For the text-containing cell, return its midpoint in [x, y] coordinate format. 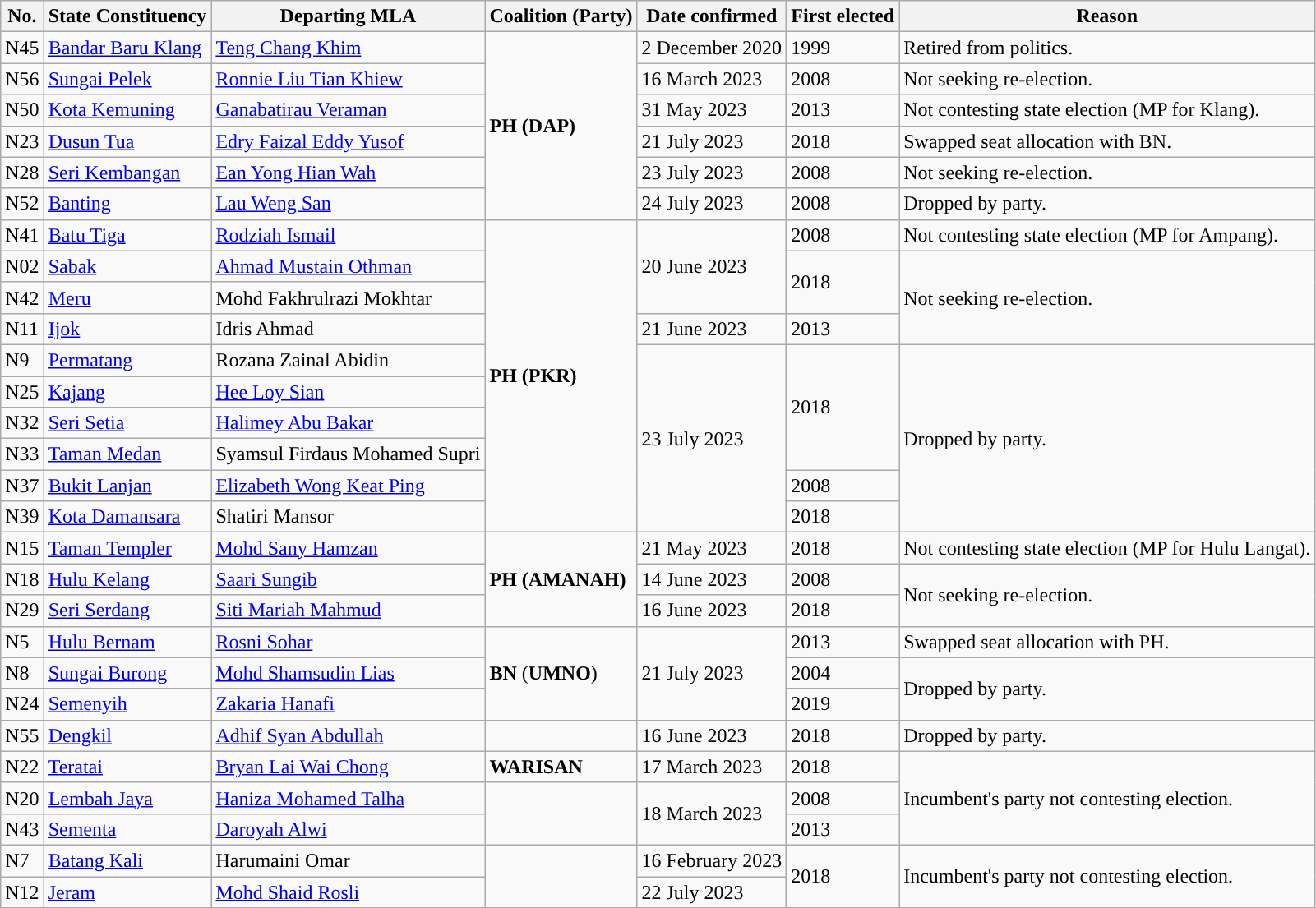
N32 [22, 423]
N37 [22, 486]
22 July 2023 [712, 892]
Ean Yong Hian Wah [349, 173]
Taman Medan [127, 454]
Not contesting state election (MP for Ampang). [1107, 235]
N39 [22, 517]
N18 [22, 579]
Idris Ahmad [349, 329]
Rodziah Ismail [349, 235]
N11 [22, 329]
No. [22, 16]
Departing MLA [349, 16]
Ahmad Mustain Othman [349, 266]
Bandar Baru Klang [127, 48]
Siti Mariah Mahmud [349, 611]
N22 [22, 767]
Kajang [127, 392]
N25 [22, 392]
Not contesting state election (MP for Klang). [1107, 110]
BN (UMNO) [561, 673]
N43 [22, 829]
Hee Loy Sian [349, 392]
Dusun Tua [127, 141]
Teratai [127, 767]
N7 [22, 860]
N41 [22, 235]
Hulu Kelang [127, 579]
31 May 2023 [712, 110]
18 March 2023 [712, 814]
Teng Chang Khim [349, 48]
Sungai Pelek [127, 79]
Sungai Burong [127, 673]
N50 [22, 110]
Adhif Syan Abdullah [349, 735]
Retired from politics. [1107, 48]
Mohd Shamsudin Lias [349, 673]
PH (DAP) [561, 126]
Bryan Lai Wai Chong [349, 767]
Hulu Bernam [127, 642]
N20 [22, 798]
Batu Tiga [127, 235]
21 May 2023 [712, 548]
N52 [22, 204]
Haniza Mohamed Talha [349, 798]
Ronnie Liu Tian Khiew [349, 79]
State Constituency [127, 16]
Batang Kali [127, 860]
Seri Kembangan [127, 173]
Mohd Fakhrulrazi Mokhtar [349, 297]
Daroyah Alwi [349, 829]
N28 [22, 173]
N12 [22, 892]
N5 [22, 642]
20 June 2023 [712, 266]
16 February 2023 [712, 860]
Banting [127, 204]
N23 [22, 141]
Halimey Abu Bakar [349, 423]
Coalition (Party) [561, 16]
Shatiri Mansor [349, 517]
Edry Faizal Eddy Yusof [349, 141]
1999 [843, 48]
Jeram [127, 892]
16 March 2023 [712, 79]
N33 [22, 454]
Ijok [127, 329]
N02 [22, 266]
Kota Damansara [127, 517]
2 December 2020 [712, 48]
17 March 2023 [712, 767]
N42 [22, 297]
Swapped seat allocation with BN. [1107, 141]
Zakaria Hanafi [349, 704]
24 July 2023 [712, 204]
Dengkil [127, 735]
N8 [22, 673]
Mohd Sany Hamzan [349, 548]
N56 [22, 79]
N15 [22, 548]
Sementa [127, 829]
Rozana Zainal Abidin [349, 360]
Syamsul Firdaus Mohamed Supri [349, 454]
2004 [843, 673]
N55 [22, 735]
PH (AMANAH) [561, 579]
Reason [1107, 16]
N29 [22, 611]
Meru [127, 297]
Taman Templer [127, 548]
Bukit Lanjan [127, 486]
Saari Sungib [349, 579]
Mohd Shaid Rosli [349, 892]
Swapped seat allocation with PH. [1107, 642]
N9 [22, 360]
2019 [843, 704]
Date confirmed [712, 16]
Lembah Jaya [127, 798]
Not contesting state election (MP for Hulu Langat). [1107, 548]
Lau Weng San [349, 204]
Seri Setia [127, 423]
14 June 2023 [712, 579]
Rosni Sohar [349, 642]
Kota Kemuning [127, 110]
Seri Serdang [127, 611]
N45 [22, 48]
WARISAN [561, 767]
First elected [843, 16]
Permatang [127, 360]
Ganabatirau Veraman [349, 110]
21 June 2023 [712, 329]
Elizabeth Wong Keat Ping [349, 486]
N24 [22, 704]
Harumaini Omar [349, 860]
PH (PKR) [561, 376]
Sabak [127, 266]
Semenyih [127, 704]
